Return [x, y] of the center of cell containing provided text 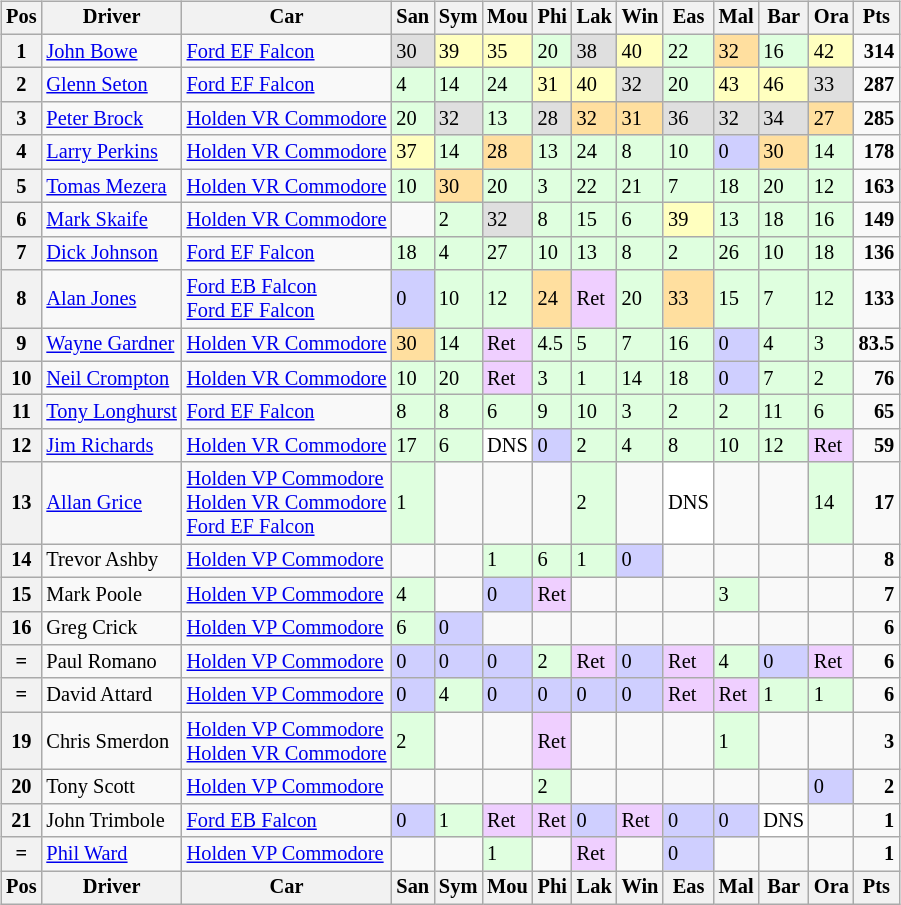
Tony Scott [111, 787]
34 [784, 119]
Mark Poole [111, 594]
42 [832, 51]
4.5 [552, 345]
38 [594, 51]
76 [876, 378]
Ford EB Falcon Ford EF Falcon [287, 299]
David Attard [111, 695]
John Trimbole [111, 820]
Tomas Mezera [111, 186]
Ford EB Falcon [287, 820]
Alan Jones [111, 299]
35 [507, 51]
65 [876, 412]
178 [876, 152]
Phil Ward [111, 854]
Jim Richards [111, 446]
83.5 [876, 345]
Holden VP Commodore Holden VR Commodore Ford EF Falcon [287, 503]
19 [21, 741]
Glenn Seton [111, 85]
46 [784, 85]
Mark Skaife [111, 220]
Paul Romano [111, 662]
Wayne Gardner [111, 345]
Neil Crompton [111, 378]
John Bowe [111, 51]
Peter Brock [111, 119]
43 [736, 85]
37 [412, 152]
26 [736, 253]
Allan Grice [111, 503]
Holden VP Commodore Holden VR Commodore [287, 741]
285 [876, 119]
163 [876, 186]
287 [876, 85]
Trevor Ashby [111, 561]
59 [876, 446]
149 [876, 220]
133 [876, 299]
36 [688, 119]
136 [876, 253]
Larry Perkins [111, 152]
314 [876, 51]
Chris Smerdon [111, 741]
Tony Longhurst [111, 412]
Greg Crick [111, 628]
Dick Johnson [111, 253]
